Locate the cell with the specified text and output its (x, y) center coordinate. 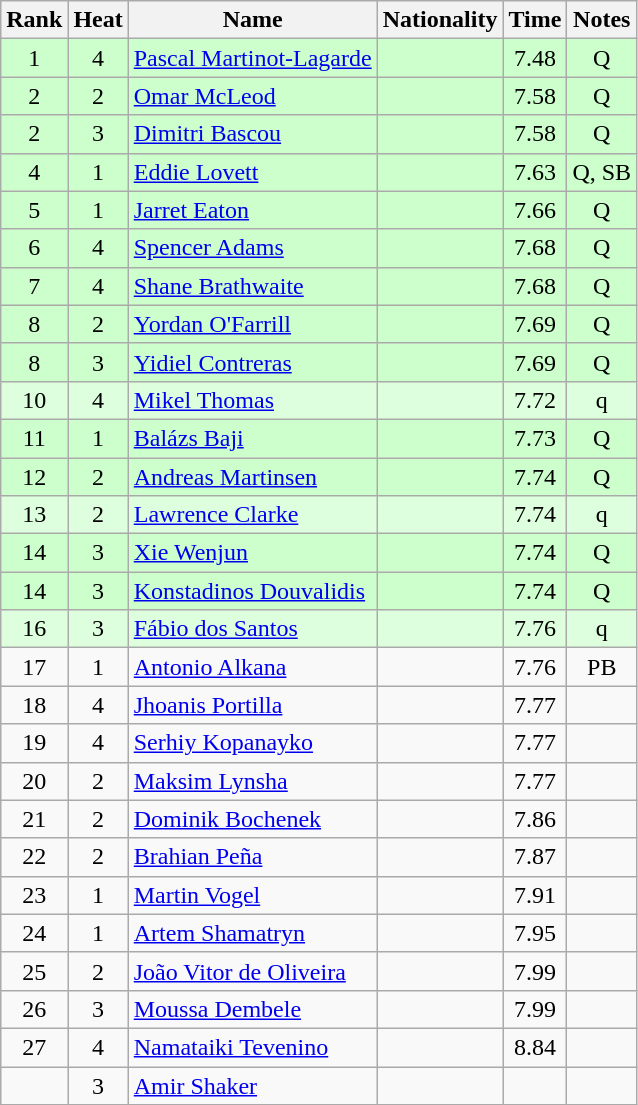
7.95 (535, 933)
Rank (34, 20)
Martin Vogel (252, 895)
Brahian Peña (252, 857)
10 (34, 400)
22 (34, 857)
Pascal Martinot-Lagarde (252, 58)
Time (535, 20)
18 (34, 705)
Balázs Baji (252, 438)
Jarret Eaton (252, 210)
7 (34, 286)
Fábio dos Santos (252, 629)
Yordan O'Farrill (252, 324)
Artem Shamatryn (252, 933)
19 (34, 743)
Shane Brathwaite (252, 286)
Andreas Martinsen (252, 477)
Eddie Lovett (252, 172)
16 (34, 629)
Heat (98, 20)
Spencer Adams (252, 248)
7.91 (535, 895)
Maksim Lynsha (252, 781)
Dominik Bochenek (252, 819)
21 (34, 819)
Moussa Dembele (252, 1009)
Dimitri Bascou (252, 134)
Mikel Thomas (252, 400)
13 (34, 515)
12 (34, 477)
Serhiy Kopanayko (252, 743)
7.73 (535, 438)
23 (34, 895)
Konstadinos Douvalidis (252, 591)
17 (34, 667)
Lawrence Clarke (252, 515)
Antonio Alkana (252, 667)
27 (34, 1047)
26 (34, 1009)
7.86 (535, 819)
20 (34, 781)
11 (34, 438)
8.84 (535, 1047)
Amir Shaker (252, 1085)
7.48 (535, 58)
Namataiki Tevenino (252, 1047)
Q, SB (602, 172)
25 (34, 971)
Xie Wenjun (252, 553)
24 (34, 933)
Notes (602, 20)
5 (34, 210)
João Vitor de Oliveira (252, 971)
Yidiel Contreras (252, 362)
Jhoanis Portilla (252, 705)
Omar McLeod (252, 96)
7.87 (535, 857)
Nationality (440, 20)
Name (252, 20)
7.63 (535, 172)
6 (34, 248)
PB (602, 667)
7.66 (535, 210)
7.72 (535, 400)
